From the cell containing the given text, extract its center point as (X, Y) coordinate. 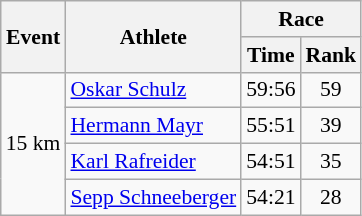
Athlete (153, 36)
59:56 (270, 90)
59 (332, 90)
28 (332, 197)
Sepp Schneeberger (153, 197)
39 (332, 126)
Oskar Schulz (153, 90)
Rank (332, 55)
35 (332, 162)
Karl Rafreider (153, 162)
Hermann Mayr (153, 126)
54:21 (270, 197)
15 km (34, 143)
55:51 (270, 126)
Time (270, 55)
54:51 (270, 162)
Race (301, 19)
Event (34, 36)
